From the cell containing the given text, extract its center point as [x, y] coordinate. 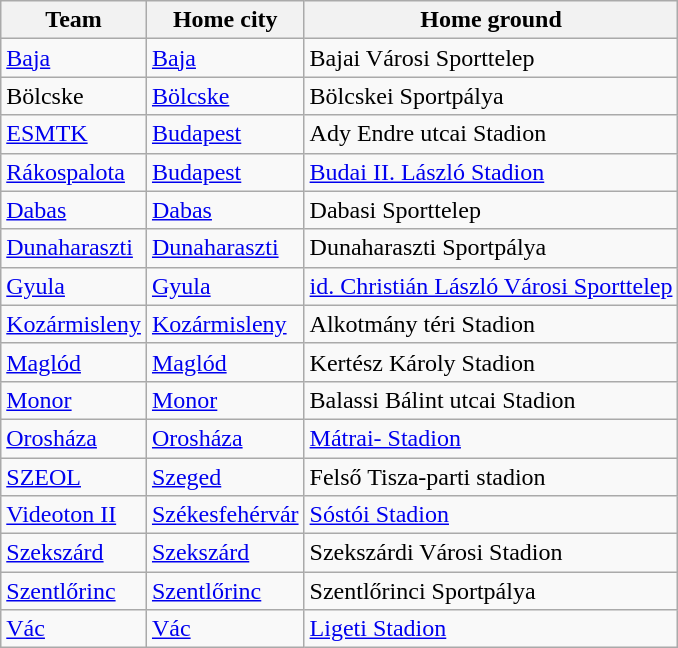
Mátrai- Stadion [491, 438]
Dabasi Sporttelep [491, 210]
Alkotmány téri Stadion [491, 324]
Ady Endre utcai Stadion [491, 134]
Home ground [491, 20]
Kertész Károly Stadion [491, 362]
ESMTK [74, 134]
Szeged [225, 477]
Videoton II [74, 515]
Balassi Bálint utcai Stadion [491, 400]
Ligeti Stadion [491, 629]
Bajai Városi Sporttelep [491, 58]
SZEOL [74, 477]
Szekszárdi Városi Stadion [491, 553]
Rákospalota [74, 172]
Dunaharaszti Sportpálya [491, 248]
Felső Tisza-parti stadion [491, 477]
Sóstói Stadion [491, 515]
Bölcskei Sportpálya [491, 96]
id. Christián László Városi Sporttelep [491, 286]
Székesfehérvár [225, 515]
Team [74, 20]
Budai II. László Stadion [491, 172]
Szentlőrinci Sportpálya [491, 591]
Home city [225, 20]
